From the cell containing the given text, extract its center point as (X, Y) coordinate. 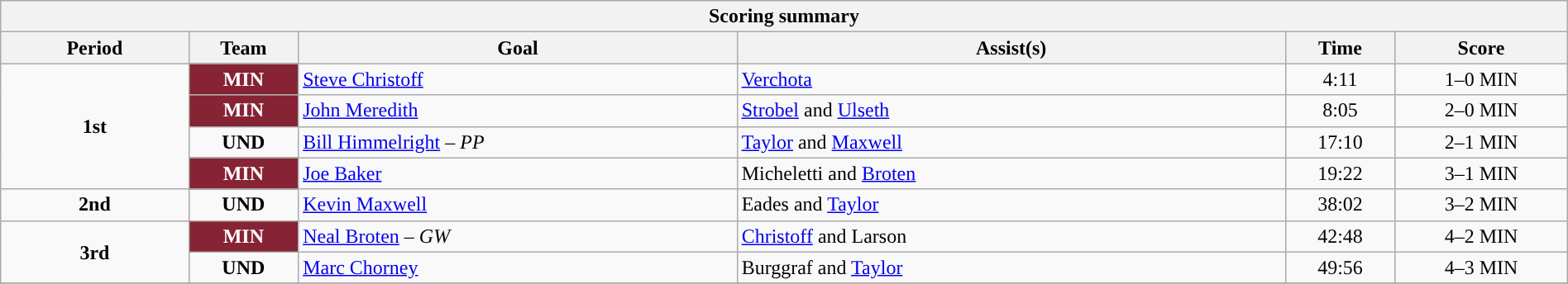
49:56 (1340, 267)
2–0 MIN (1481, 111)
3rd (94, 252)
Kevin Maxwell (518, 205)
4:11 (1340, 79)
3–1 MIN (1481, 173)
Joe Baker (518, 173)
Strobel and Ulseth (1011, 111)
Bill Himmelright – PP (518, 142)
Steve Christoff (518, 79)
Verchota (1011, 79)
3–2 MIN (1481, 205)
Marc Chorney (518, 267)
2nd (94, 205)
1st (94, 126)
Team (243, 48)
Taylor and Maxwell (1011, 142)
17:10 (1340, 142)
Micheletti and Broten (1011, 173)
Score (1481, 48)
Scoring summary (784, 17)
Eades and Taylor (1011, 205)
Neal Broten – GW (518, 236)
Goal (518, 48)
Assist(s) (1011, 48)
1–0 MIN (1481, 79)
Time (1340, 48)
Period (94, 48)
4–2 MIN (1481, 236)
8:05 (1340, 111)
2–1 MIN (1481, 142)
John Meredith (518, 111)
4–3 MIN (1481, 267)
38:02 (1340, 205)
42:48 (1340, 236)
Burggraf and Taylor (1011, 267)
19:22 (1340, 173)
Christoff and Larson (1011, 236)
